Search for the cell housing the specified text and yield its [x, y] center coordinate. 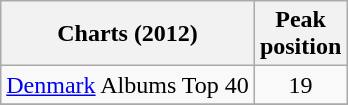
Peakposition [300, 34]
19 [300, 85]
Charts (2012) [128, 34]
Denmark Albums Top 40 [128, 85]
